Determine the [x, y] coordinate at the center of the cell enclosing the given text.  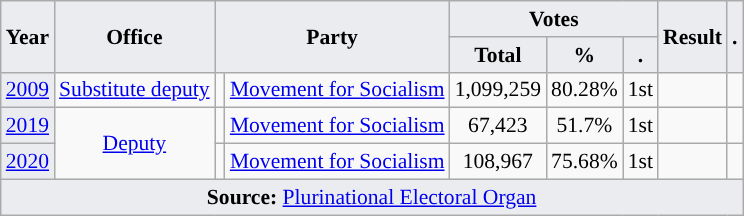
% [584, 55]
2009 [28, 90]
Party [332, 36]
51.7% [584, 126]
Year [28, 36]
108,967 [498, 162]
Result [692, 36]
Substitute deputy [134, 90]
Total [498, 55]
2019 [28, 126]
Votes [554, 19]
Office [134, 36]
Deputy [134, 144]
2020 [28, 162]
67,423 [498, 126]
1,099,259 [498, 90]
75.68% [584, 162]
80.28% [584, 90]
Source: Plurinational Electoral Organ [372, 197]
